Capture the cell that displays the provided text and extract its [X, Y] central coordinate. 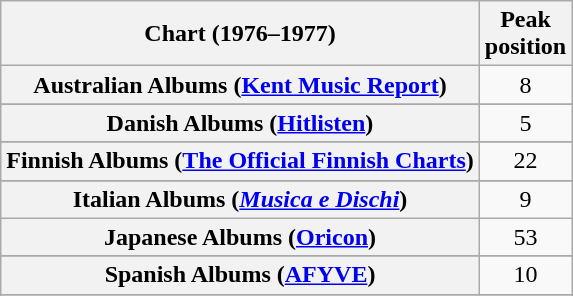
53 [525, 237]
Spanish Albums (AFYVE) [240, 275]
Japanese Albums (Oricon) [240, 237]
Danish Albums (Hitlisten) [240, 123]
Peakposition [525, 34]
Australian Albums (Kent Music Report) [240, 85]
Italian Albums (Musica e Dischi) [240, 199]
8 [525, 85]
Finnish Albums (The Official Finnish Charts) [240, 161]
9 [525, 199]
Chart (1976–1977) [240, 34]
22 [525, 161]
5 [525, 123]
10 [525, 275]
